Determine the (X, Y) coordinate at the center of the cell enclosing the given text.  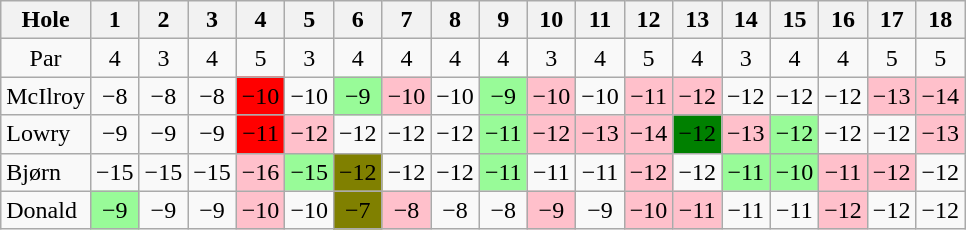
10 (552, 20)
Bjørn (46, 172)
12 (648, 20)
9 (503, 20)
14 (746, 20)
McIlroy (46, 96)
−7 (358, 210)
18 (940, 20)
16 (844, 20)
−16 (260, 172)
Donald (46, 210)
7 (406, 20)
17 (892, 20)
13 (698, 20)
15 (794, 20)
11 (600, 20)
1 (114, 20)
Par (46, 58)
Hole (46, 20)
6 (358, 20)
2 (164, 20)
Lowry (46, 134)
8 (456, 20)
